Pinpoint the cell where the given text exists, returning its [X, Y] midpoint coordinate. 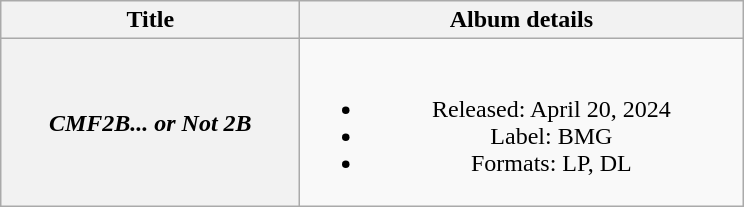
Album details [522, 20]
CMF2B... or Not 2B [150, 122]
Released: April 20, 2024Label: BMGFormats: LP, DL [522, 122]
Title [150, 20]
